Scan for the cell matching the given text and deliver its [X, Y] coordinate at center. 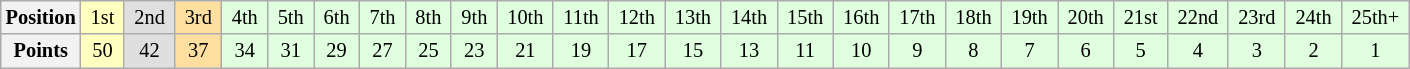
3rd [198, 17]
6th [337, 17]
37 [198, 51]
21 [525, 51]
17 [637, 51]
19th [1030, 17]
29 [337, 51]
25 [428, 51]
14th [749, 17]
Points [41, 51]
4th [245, 17]
Position [41, 17]
19 [580, 51]
12th [637, 17]
34 [245, 51]
23 [474, 51]
42 [149, 51]
25th+ [1376, 17]
23rd [1256, 17]
4 [1198, 51]
5 [1141, 51]
17th [917, 17]
1st [103, 17]
1 [1376, 51]
15 [693, 51]
7 [1030, 51]
24th [1313, 17]
10th [525, 17]
8 [973, 51]
27 [383, 51]
10 [861, 51]
8th [428, 17]
21st [1141, 17]
6 [1086, 51]
9 [917, 51]
7th [383, 17]
22nd [1198, 17]
11 [805, 51]
13 [749, 51]
13th [693, 17]
11th [580, 17]
16th [861, 17]
2nd [149, 17]
50 [103, 51]
5th [291, 17]
31 [291, 51]
3 [1256, 51]
18th [973, 17]
20th [1086, 17]
9th [474, 17]
15th [805, 17]
2 [1313, 51]
